Capture the cell that displays the provided text and extract its (x, y) central coordinate. 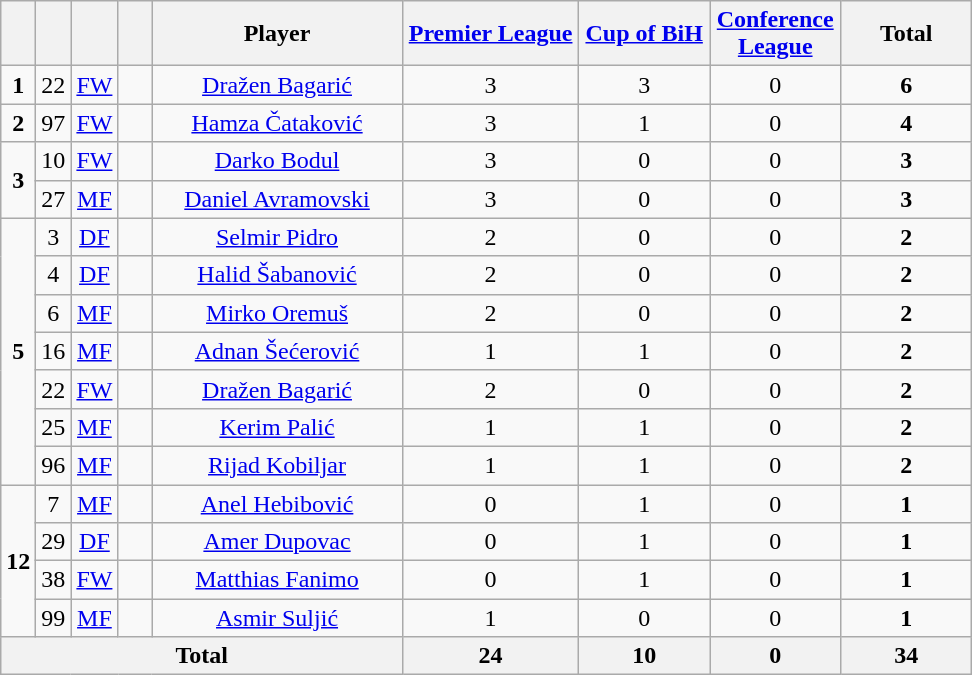
Conference League (776, 34)
Adnan Šećerović (278, 351)
5 (18, 351)
Player (278, 34)
Matthias Fanimo (278, 580)
29 (54, 542)
Cup of BiH (644, 34)
99 (54, 618)
Darko Bodul (278, 161)
38 (54, 580)
Daniel Avramovski (278, 199)
7 (54, 503)
27 (54, 199)
Asmir Suljić (278, 618)
Amer Dupovac (278, 542)
Halid Šabanović (278, 275)
Anel Hebibović (278, 503)
12 (18, 560)
Selmir Pidro (278, 237)
97 (54, 123)
Hamza Čataković (278, 123)
Kerim Palić (278, 427)
34 (906, 656)
96 (54, 465)
Rijad Kobiljar (278, 465)
Mirko Oremuš (278, 313)
24 (491, 656)
25 (54, 427)
16 (54, 351)
Premier League (491, 34)
